Return the (x, y) coordinate for the center point of the cell that contains the specified text.  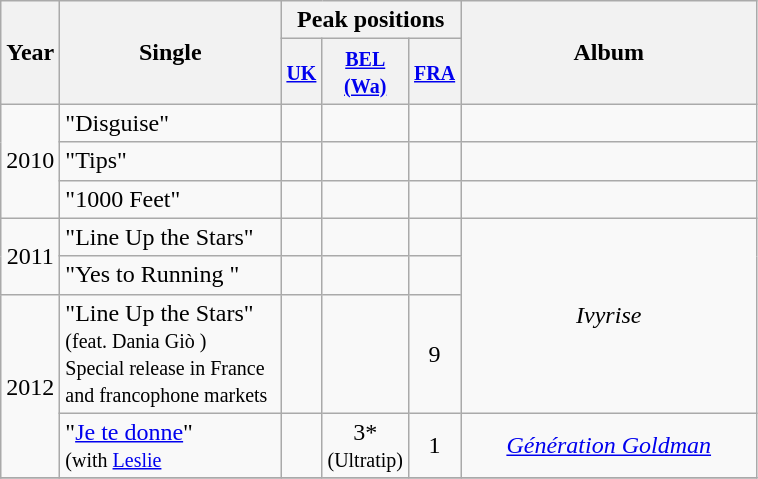
Ivyrise (609, 316)
BEL (Wa) (366, 72)
"Disguise" (170, 123)
3*(Ultratip) (366, 446)
Album (609, 52)
"Yes to Running " (170, 275)
Single (170, 52)
1 (435, 446)
Peak positions (371, 20)
Year (30, 52)
FRA (435, 72)
2012 (30, 386)
Génération Goldman (609, 446)
UK (302, 72)
"Line Up the Stars" (170, 237)
"Line Up the Stars"(feat. Dania Giò )Special release in France and francophone markets (170, 354)
"Tips" (170, 161)
9 (435, 354)
2011 (30, 256)
"1000 Feet" (170, 199)
2010 (30, 161)
"Je te donne"(with Leslie (170, 446)
